Capture the cell that displays the provided text and extract its [X, Y] central coordinate. 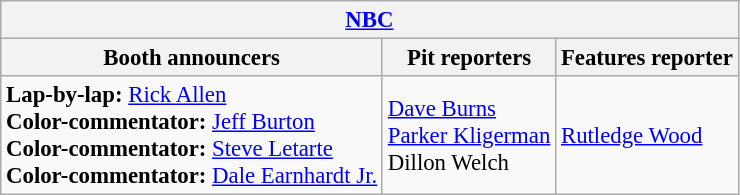
Dave BurnsParker KligermanDillon Welch [468, 136]
Pit reporters [468, 58]
Booth announcers [192, 58]
Rutledge Wood [647, 136]
Features reporter [647, 58]
Lap-by-lap: Rick AllenColor-commentator: Jeff BurtonColor-commentator: Steve LetarteColor-commentator: Dale Earnhardt Jr. [192, 136]
NBC [370, 20]
